Return (X, Y) of the center of cell containing provided text 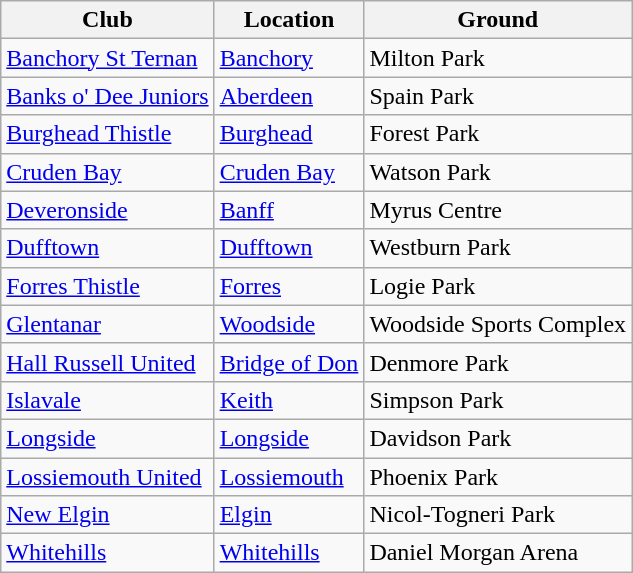
Woodside Sports Complex (498, 324)
Myrus Centre (498, 210)
Banchory (289, 58)
Aberdeen (289, 96)
Forest Park (498, 134)
Woodside (289, 324)
Bridge of Don (289, 362)
Davidson Park (498, 438)
Westburn Park (498, 248)
Watson Park (498, 172)
Burghead Thistle (108, 134)
Club (108, 20)
Elgin (289, 515)
Denmore Park (498, 362)
Logie Park (498, 286)
Forres Thistle (108, 286)
Hall Russell United (108, 362)
Burghead (289, 134)
Daniel Morgan Arena (498, 553)
Nicol-Togneri Park (498, 515)
Keith (289, 400)
Banff (289, 210)
Lossiemouth United (108, 477)
Spain Park (498, 96)
Location (289, 20)
Phoenix Park (498, 477)
Ground (498, 20)
Deveronside (108, 210)
Simpson Park (498, 400)
New Elgin (108, 515)
Forres (289, 286)
Milton Park (498, 58)
Banks o' Dee Juniors (108, 96)
Glentanar (108, 324)
Lossiemouth (289, 477)
Banchory St Ternan (108, 58)
Islavale (108, 400)
